Find where the given text appears and provide that cell's center as (X, Y) coordinate. 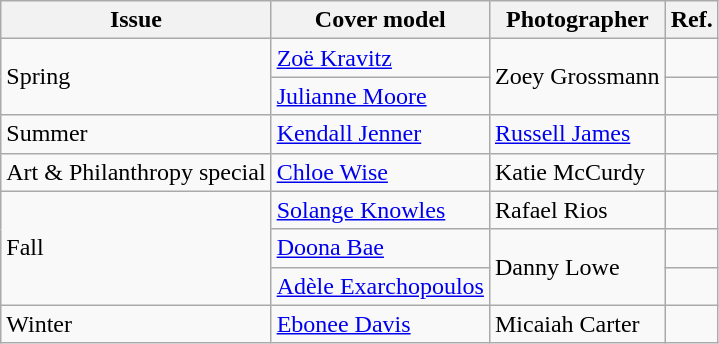
Cover model (380, 20)
Issue (136, 20)
Katie McCurdy (577, 172)
Micaiah Carter (577, 324)
Art & Philanthropy special (136, 172)
Summer (136, 134)
Rafael Rios (577, 210)
Kendall Jenner (380, 134)
Russell James (577, 134)
Adèle Exarchopoulos (380, 286)
Zoë Kravitz (380, 58)
Photographer (577, 20)
Julianne Moore (380, 96)
Ref. (692, 20)
Winter (136, 324)
Chloe Wise (380, 172)
Zoey Grossmann (577, 77)
Doona Bae (380, 248)
Fall (136, 248)
Spring (136, 77)
Solange Knowles (380, 210)
Ebonee Davis (380, 324)
Danny Lowe (577, 267)
